Extract the [x, y] coordinate from the center of the cell holding the provided text.  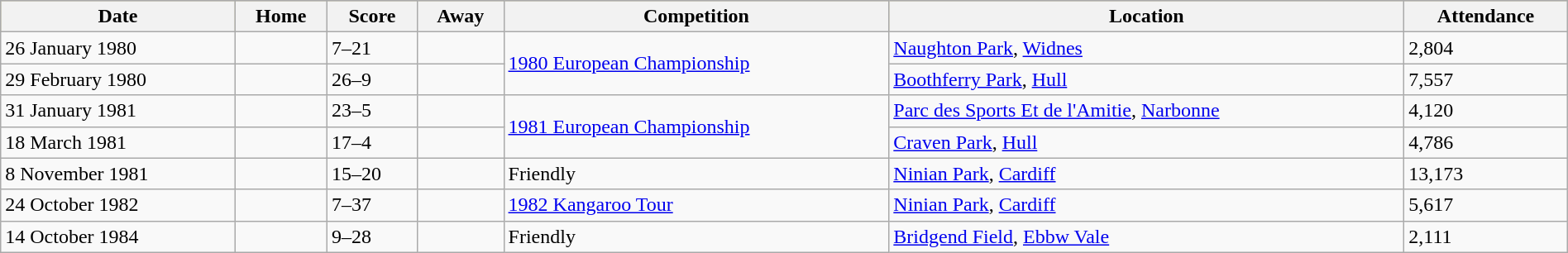
17–4 [372, 142]
Naughton Park, Widnes [1146, 48]
2,111 [1485, 236]
15–20 [372, 174]
Date [117, 17]
Boothferry Park, Hull [1146, 79]
7,557 [1485, 79]
5,617 [1485, 205]
4,120 [1485, 111]
18 March 1981 [117, 142]
29 February 1980 [117, 79]
23–5 [372, 111]
Craven Park, Hull [1146, 142]
31 January 1981 [117, 111]
Attendance [1485, 17]
26–9 [372, 79]
1980 European Championship [696, 64]
7–21 [372, 48]
Competition [696, 17]
9–28 [372, 236]
Location [1146, 17]
Bridgend Field, Ebbw Vale [1146, 236]
7–37 [372, 205]
Home [281, 17]
13,173 [1485, 174]
1982 Kangaroo Tour [696, 205]
2,804 [1485, 48]
24 October 1982 [117, 205]
1981 European Championship [696, 126]
Parc des Sports Et de l'Amitie, Narbonne [1146, 111]
14 October 1984 [117, 236]
8 November 1981 [117, 174]
Away [461, 17]
Score [372, 17]
4,786 [1485, 142]
26 January 1980 [117, 48]
